Capture the cell that displays the provided text and extract its [X, Y] central coordinate. 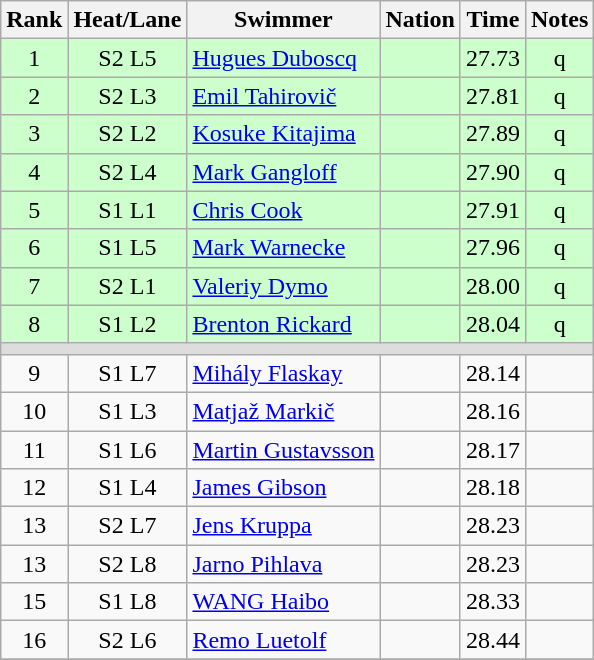
16 [34, 640]
Heat/Lane [128, 20]
Jens Kruppa [284, 526]
28.16 [492, 411]
WANG Haibo [284, 602]
Emil Tahirovič [284, 96]
S2 L7 [128, 526]
S1 L6 [128, 449]
27.73 [492, 58]
5 [34, 210]
Valeriy Dymo [284, 286]
27.91 [492, 210]
27.90 [492, 172]
S2 L8 [128, 564]
7 [34, 286]
28.00 [492, 286]
12 [34, 488]
Time [492, 20]
Matjaž Markič [284, 411]
S1 L1 [128, 210]
6 [34, 248]
S2 L3 [128, 96]
Notes [559, 20]
1 [34, 58]
28.04 [492, 324]
27.81 [492, 96]
15 [34, 602]
11 [34, 449]
S1 L4 [128, 488]
S2 L1 [128, 286]
James Gibson [284, 488]
S1 L3 [128, 411]
27.96 [492, 248]
S2 L2 [128, 134]
28.33 [492, 602]
Brenton Rickard [284, 324]
2 [34, 96]
Chris Cook [284, 210]
Remo Luetolf [284, 640]
9 [34, 373]
Mark Warnecke [284, 248]
S1 L7 [128, 373]
S1 L2 [128, 324]
Hugues Duboscq [284, 58]
Martin Gustavsson [284, 449]
27.89 [492, 134]
3 [34, 134]
28.18 [492, 488]
Jarno Pihlava [284, 564]
28.44 [492, 640]
Mark Gangloff [284, 172]
S2 L4 [128, 172]
S1 L8 [128, 602]
S2 L6 [128, 640]
S1 L5 [128, 248]
Mihály Flaskay [284, 373]
Kosuke Kitajima [284, 134]
10 [34, 411]
S2 L5 [128, 58]
Rank [34, 20]
4 [34, 172]
8 [34, 324]
Swimmer [284, 20]
28.14 [492, 373]
Nation [420, 20]
28.17 [492, 449]
